Scan for the cell matching the given text and deliver its (X, Y) coordinate at center. 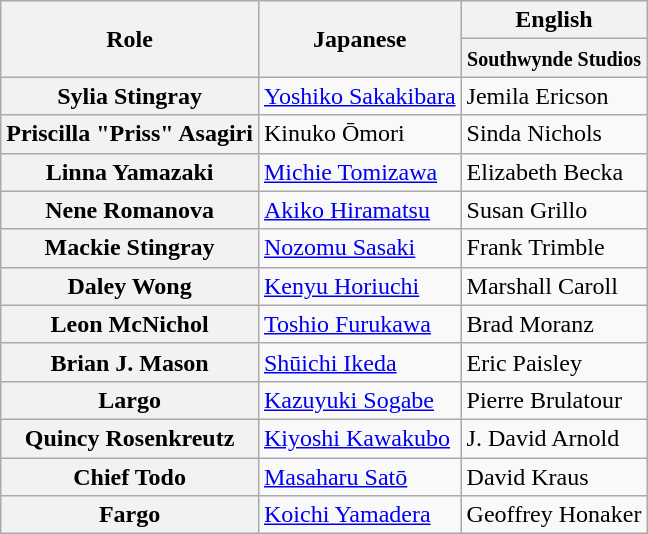
J. David Arnold (554, 438)
Daley Wong (130, 286)
Brad Moranz (554, 324)
Linna Yamazaki (130, 172)
Fargo (130, 515)
Priscilla "Priss" Asagiri (130, 134)
Sinda Nichols (554, 134)
Nene Romanova (130, 210)
Michie Tomizawa (360, 172)
Koichi Yamadera (360, 515)
Role (130, 39)
Marshall Caroll (554, 286)
Geoffrey Honaker (554, 515)
Chief Todo (130, 477)
Largo (130, 400)
Kiyoshi Kawakubo (360, 438)
Pierre Brulatour (554, 400)
Elizabeth Becka (554, 172)
Shūichi Ikeda (360, 362)
Frank Trimble (554, 248)
Eric Paisley (554, 362)
Nozomu Sasaki (360, 248)
Japanese (360, 39)
Southwynde Studios (554, 58)
Kazuyuki Sogabe (360, 400)
Sylia Stingray (130, 96)
Susan Grillo (554, 210)
Jemila Ericson (554, 96)
Mackie Stingray (130, 248)
Kinuko Ōmori (360, 134)
Leon McNichol (130, 324)
Quincy Rosenkreutz (130, 438)
Masaharu Satō (360, 477)
Kenyu Horiuchi (360, 286)
Akiko Hiramatsu (360, 210)
Yoshiko Sakakibara (360, 96)
David Kraus (554, 477)
Toshio Furukawa (360, 324)
English (554, 20)
Brian J. Mason (130, 362)
